Provide the (X, Y) coordinate of the cell's center where the given text is located.  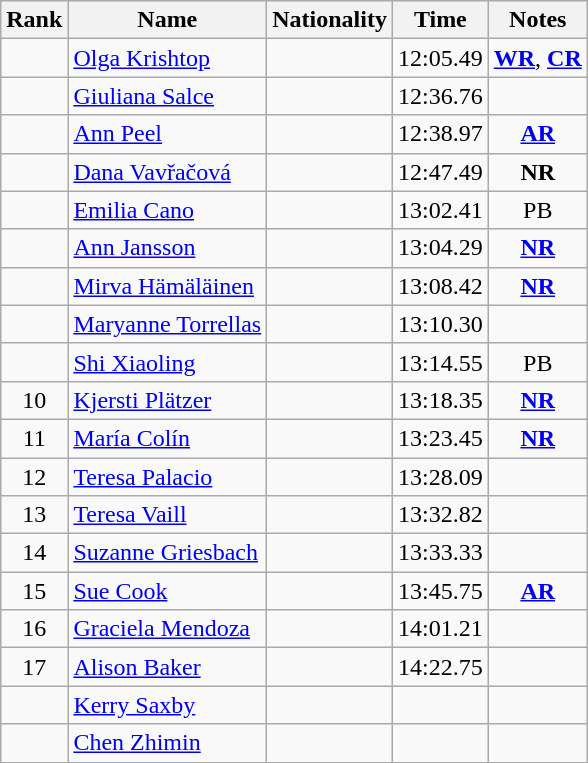
12 (34, 477)
13:02.41 (440, 210)
13:23.45 (440, 438)
Dana Vavřačová (168, 172)
17 (34, 667)
12:36.76 (440, 96)
Sue Cook (168, 591)
14:01.21 (440, 629)
13:08.42 (440, 286)
Maryanne Torrellas (168, 324)
Rank (34, 20)
13 (34, 515)
13:04.29 (440, 248)
13:18.35 (440, 400)
Emilia Cano (168, 210)
12:05.49 (440, 58)
13:28.09 (440, 477)
WR, CR (538, 58)
Ann Jansson (168, 248)
Alison Baker (168, 667)
12:38.97 (440, 134)
Notes (538, 20)
María Colín (168, 438)
Suzanne Griesbach (168, 553)
13:45.75 (440, 591)
Teresa Palacio (168, 477)
Ann Peel (168, 134)
Nationality (330, 20)
Graciela Mendoza (168, 629)
Shi Xiaoling (168, 362)
Time (440, 20)
Olga Krishtop (168, 58)
13:33.33 (440, 553)
14:22.75 (440, 667)
16 (34, 629)
Giuliana Salce (168, 96)
13:32.82 (440, 515)
11 (34, 438)
Name (168, 20)
15 (34, 591)
12:47.49 (440, 172)
Kerry Saxby (168, 705)
Teresa Vaill (168, 515)
Chen Zhimin (168, 743)
Mirva Hämäläinen (168, 286)
14 (34, 553)
Kjersti Plätzer (168, 400)
13:10.30 (440, 324)
10 (34, 400)
13:14.55 (440, 362)
